Pinpoint the cell where the given text exists, returning its [X, Y] midpoint coordinate. 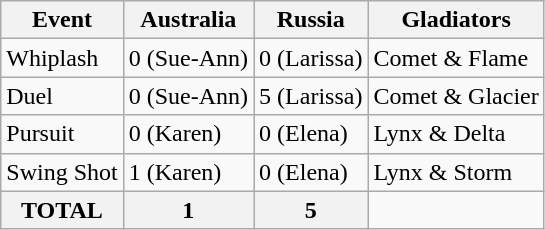
Gladiators [456, 20]
Whiplash [62, 58]
1 [188, 210]
0 (Larissa) [311, 58]
Comet & Glacier [456, 96]
Lynx & Delta [456, 134]
Australia [188, 20]
0 (Karen) [188, 134]
Pursuit [62, 134]
Event [62, 20]
5 [311, 210]
5 (Larissa) [311, 96]
Lynx & Storm [456, 172]
TOTAL [62, 210]
1 (Karen) [188, 172]
Swing Shot [62, 172]
Comet & Flame [456, 58]
Russia [311, 20]
Duel [62, 96]
